Provide the [x, y] coordinate of the cell's center where the given text is located.  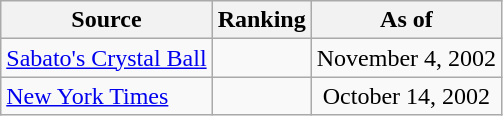
October 14, 2002 [406, 96]
Ranking [262, 20]
Sabato's Crystal Ball [106, 58]
November 4, 2002 [406, 58]
New York Times [106, 96]
As of [406, 20]
Source [106, 20]
